Capture the cell that displays the provided text and extract its (X, Y) central coordinate. 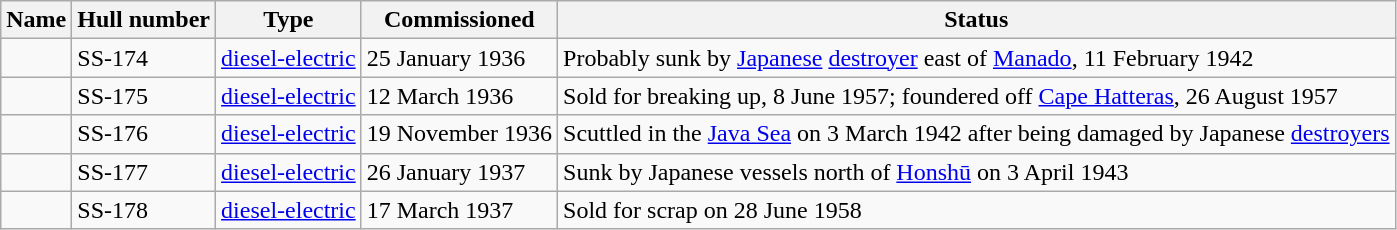
Sold for breaking up, 8 June 1957; foundered off Cape Hatteras, 26 August 1957 (976, 96)
Type (289, 20)
SS-174 (144, 58)
SS-175 (144, 96)
19 November 1936 (459, 134)
Status (976, 20)
SS-178 (144, 210)
Scuttled in the Java Sea on 3 March 1942 after being damaged by Japanese destroyers (976, 134)
Probably sunk by Japanese destroyer east of Manado, 11 February 1942 (976, 58)
Name (36, 20)
17 March 1937 (459, 210)
Sold for scrap on 28 June 1958 (976, 210)
Commissioned (459, 20)
SS-177 (144, 172)
26 January 1937 (459, 172)
12 March 1936 (459, 96)
25 January 1936 (459, 58)
Hull number (144, 20)
SS-176 (144, 134)
Sunk by Japanese vessels north of Honshū on 3 April 1943 (976, 172)
